Scan for the cell matching the given text and deliver its (x, y) coordinate at center. 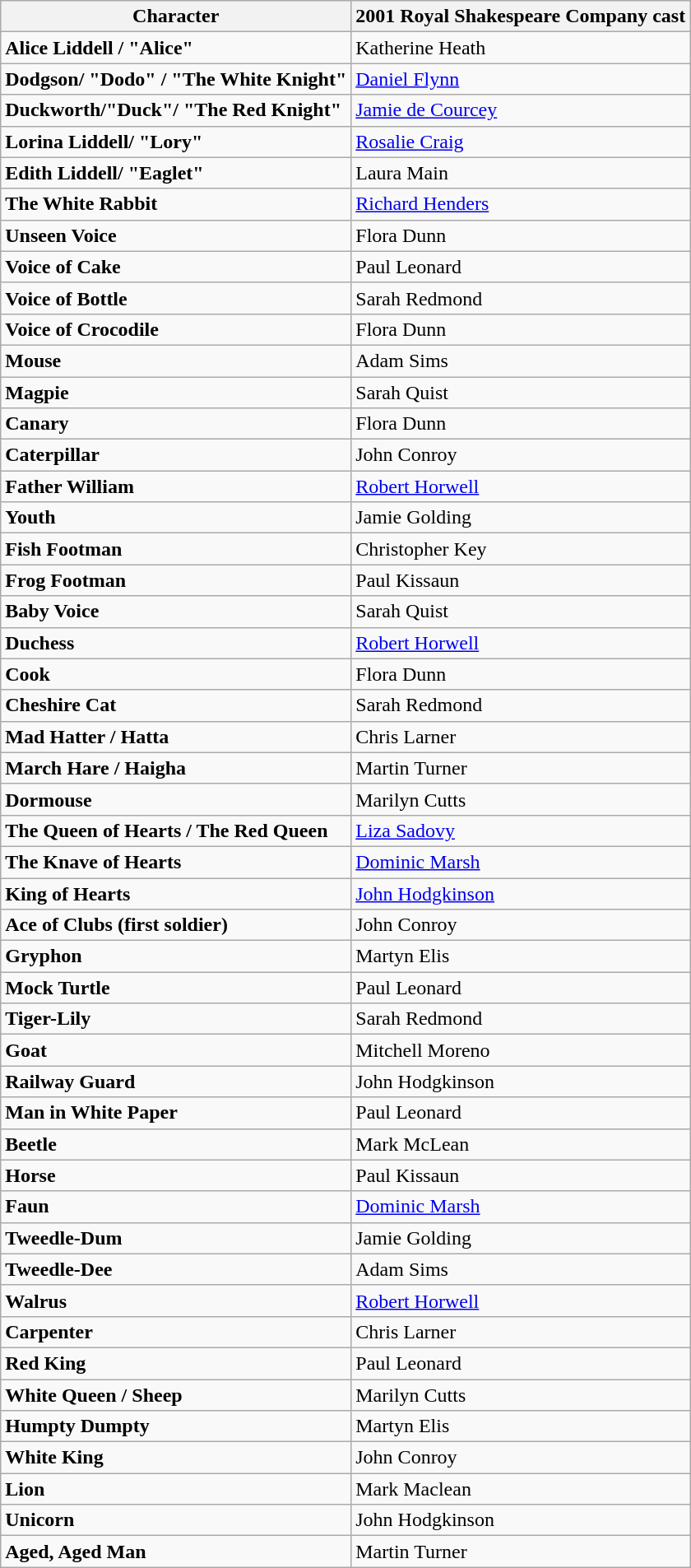
Unicorn (176, 1520)
Mad Hatter / Hatta (176, 737)
Beetle (176, 1144)
Tweedle-Dee (176, 1269)
Aged, Aged Man (176, 1552)
The White Rabbit (176, 204)
Goat (176, 1050)
The Queen of Hearts / The Red Queen (176, 831)
Man in White Paper (176, 1113)
Caterpillar (176, 455)
Liza Sadovy (521, 831)
Jamie de Courcey (521, 110)
Lion (176, 1489)
Dormouse (176, 799)
Gryphon (176, 956)
Fish Footman (176, 549)
Humpty Dumpty (176, 1426)
Railway Guard (176, 1082)
Character (176, 16)
Cheshire Cat (176, 705)
Canary (176, 424)
Duchess (176, 643)
2001 Royal Shakespeare Company cast (521, 16)
Duckworth/"Duck"/ "The Red Knight" (176, 110)
Carpenter (176, 1332)
Magpie (176, 393)
Lorina Liddell/ "Lory" (176, 142)
Walrus (176, 1300)
Voice of Crocodile (176, 329)
Voice of Bottle (176, 298)
Red King (176, 1363)
Baby Voice (176, 612)
White Queen / Sheep (176, 1395)
Tweedle-Dum (176, 1238)
Tiger-Lily (176, 1019)
Rosalie Craig (521, 142)
Father William (176, 486)
Dodgson/ "Dodo" / "The White Knight" (176, 79)
Mark Maclean (521, 1489)
Christopher Key (521, 549)
Mark McLean (521, 1144)
The Knave of Hearts (176, 862)
Unseen Voice (176, 235)
Alice Liddell / "Alice" (176, 48)
White King (176, 1458)
Horse (176, 1175)
March Hare / Haigha (176, 768)
Voice of Cake (176, 267)
Richard Henders (521, 204)
Frog Footman (176, 580)
Faun (176, 1207)
Katherine Heath (521, 48)
Mitchell Moreno (521, 1050)
Cook (176, 674)
Mouse (176, 361)
Laura Main (521, 173)
Ace of Clubs (first soldier) (176, 925)
Youth (176, 518)
King of Hearts (176, 893)
Daniel Flynn (521, 79)
Edith Liddell/ "Eaglet" (176, 173)
Mock Turtle (176, 988)
